Detect which cell encompasses the target text, then output its [X, Y] center coordinate. 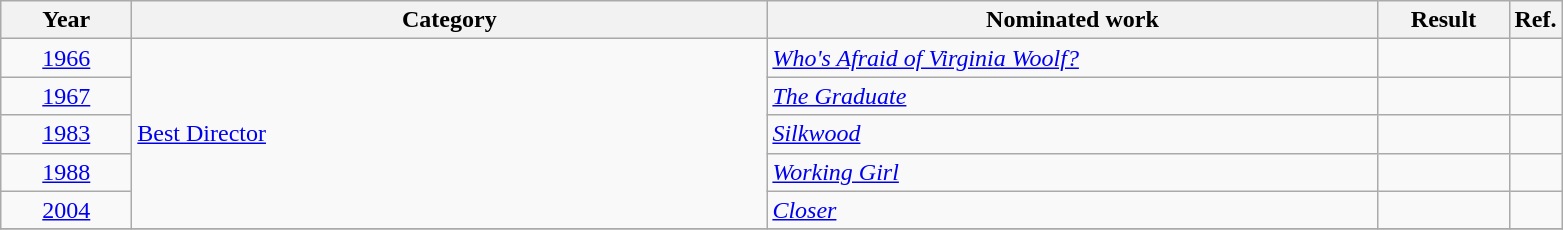
Nominated work [1072, 20]
Silkwood [1072, 134]
Year [66, 20]
Working Girl [1072, 172]
1983 [66, 134]
Closer [1072, 210]
1988 [66, 172]
The Graduate [1072, 96]
1966 [66, 58]
1967 [66, 96]
2004 [66, 210]
Category [450, 20]
Who's Afraid of Virginia Woolf? [1072, 58]
Result [1444, 20]
Ref. [1536, 20]
Best Director [450, 134]
